Scan for the cell matching the given text and deliver its (X, Y) coordinate at center. 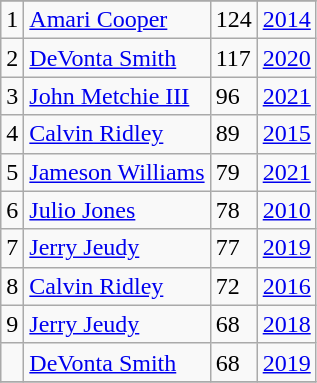
Julio Jones (117, 210)
2010 (286, 210)
1 (12, 20)
96 (234, 96)
Amari Cooper (117, 20)
8 (12, 286)
2015 (286, 134)
72 (234, 286)
77 (234, 248)
78 (234, 210)
6 (12, 210)
2014 (286, 20)
89 (234, 134)
5 (12, 172)
79 (234, 172)
Jameson Williams (117, 172)
117 (234, 58)
2018 (286, 324)
John Metchie III (117, 96)
2 (12, 58)
4 (12, 134)
3 (12, 96)
9 (12, 324)
7 (12, 248)
2016 (286, 286)
124 (234, 20)
2020 (286, 58)
